Determine the [X, Y] coordinate at the center of the cell enclosing the given text.  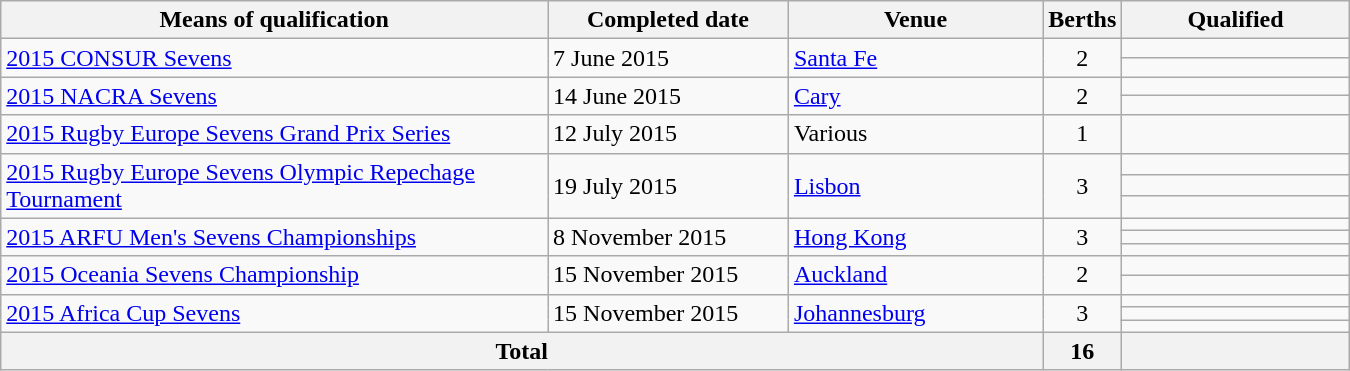
Johannesburg [915, 313]
Berths [1082, 20]
Venue [915, 20]
14 June 2015 [668, 96]
19 July 2015 [668, 186]
2015 NACRA Sevens [274, 96]
16 [1082, 351]
Santa Fe [915, 58]
Qualified [1236, 20]
2015 Africa Cup Sevens [274, 313]
Various [915, 134]
1 [1082, 134]
Auckland [915, 275]
2015 CONSUR Sevens [274, 58]
Cary [915, 96]
2015 Oceania Sevens Championship [274, 275]
Lisbon [915, 186]
Completed date [668, 20]
2015 Rugby Europe Sevens Olympic Repechage Tournament [274, 186]
2015 Rugby Europe Sevens Grand Prix Series [274, 134]
8 November 2015 [668, 237]
7 June 2015 [668, 58]
12 July 2015 [668, 134]
Total [522, 351]
2015 ARFU Men's Sevens Championships [274, 237]
Hong Kong [915, 237]
Means of qualification [274, 20]
